Return [X, Y] of the center of cell containing provided text 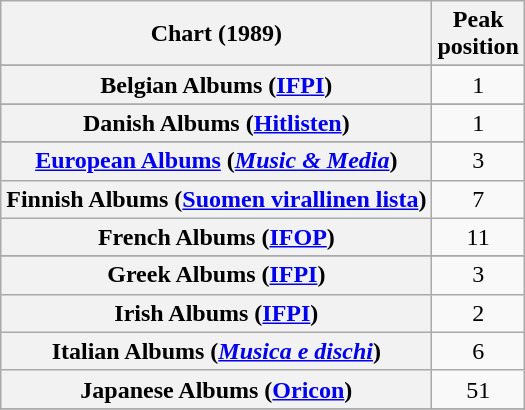
French Albums (IFOP) [216, 237]
Greek Albums (IFPI) [216, 275]
Danish Albums (Hitlisten) [216, 123]
6 [478, 351]
Irish Albums (IFPI) [216, 313]
11 [478, 237]
Peakposition [478, 34]
Finnish Albums (Suomen virallinen lista) [216, 199]
7 [478, 199]
Belgian Albums (IFPI) [216, 85]
51 [478, 389]
Italian Albums (Musica e dischi) [216, 351]
2 [478, 313]
European Albums (Music & Media) [216, 161]
Japanese Albums (Oricon) [216, 389]
Chart (1989) [216, 34]
